Pinpoint the cell where the given text exists, returning its [X, Y] midpoint coordinate. 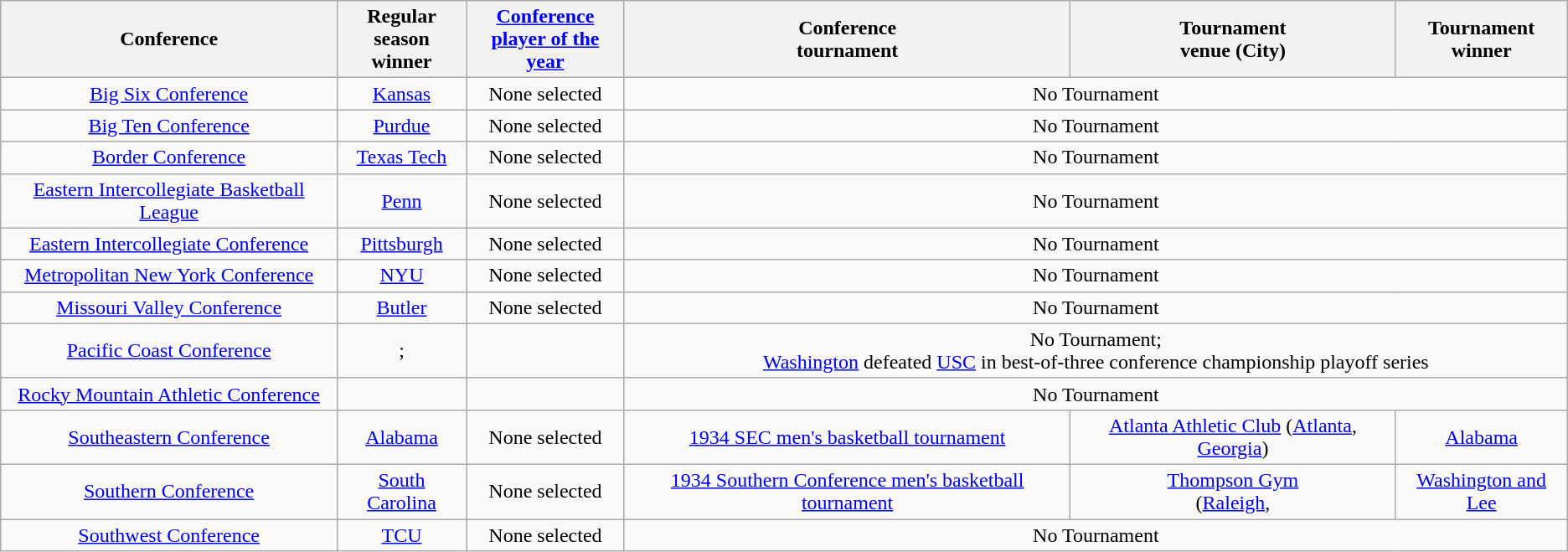
Purdue [402, 126]
Washington and Lee [1481, 491]
Tournament venue (City) [1233, 39]
Metropolitan New York Conference [169, 276]
Pittsburgh [402, 244]
Thompson Gym(Raleigh, [1233, 491]
Southern Conference [169, 491]
1934 Southern Conference men's basketball tournament [847, 491]
Eastern Intercollegiate Basketball League [169, 201]
Border Conference [169, 157]
NYU [402, 276]
Big Six Conference [169, 94]
Conference [169, 39]
; [402, 350]
Southwest Conference [169, 535]
Regular season winner [402, 39]
Tournament winner [1481, 39]
Missouri Valley Conference [169, 307]
Big Ten Conference [169, 126]
No Tournament;Washington defeated USC in best-of-three conference championship playoff series [1096, 350]
Southeastern Conference [169, 437]
Pacific Coast Conference [169, 350]
Atlanta Athletic Club (Atlanta, Georgia) [1233, 437]
Kansas [402, 94]
Conference player of the year [546, 39]
TCU [402, 535]
South Carolina [402, 491]
Butler [402, 307]
Rocky Mountain Athletic Conference [169, 394]
Texas Tech [402, 157]
Conference tournament [847, 39]
Penn [402, 201]
1934 SEC men's basketball tournament [847, 437]
Eastern Intercollegiate Conference [169, 244]
